Locate the cell with the specified text and output its [x, y] center coordinate. 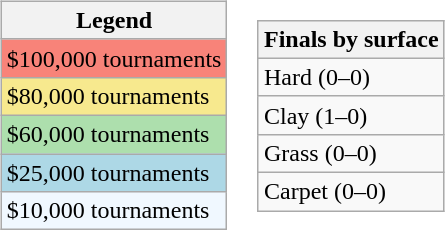
$100,000 tournaments [114, 58]
Carpet (0–0) [351, 192]
$60,000 tournaments [114, 134]
$25,000 tournaments [114, 173]
Grass (0–0) [351, 153]
Clay (1–0) [351, 115]
Legend [114, 20]
$10,000 tournaments [114, 211]
Finals by surface [351, 39]
$80,000 tournaments [114, 96]
Hard (0–0) [351, 77]
